Provide the (X, Y) coordinate of the cell's center where the given text is located.  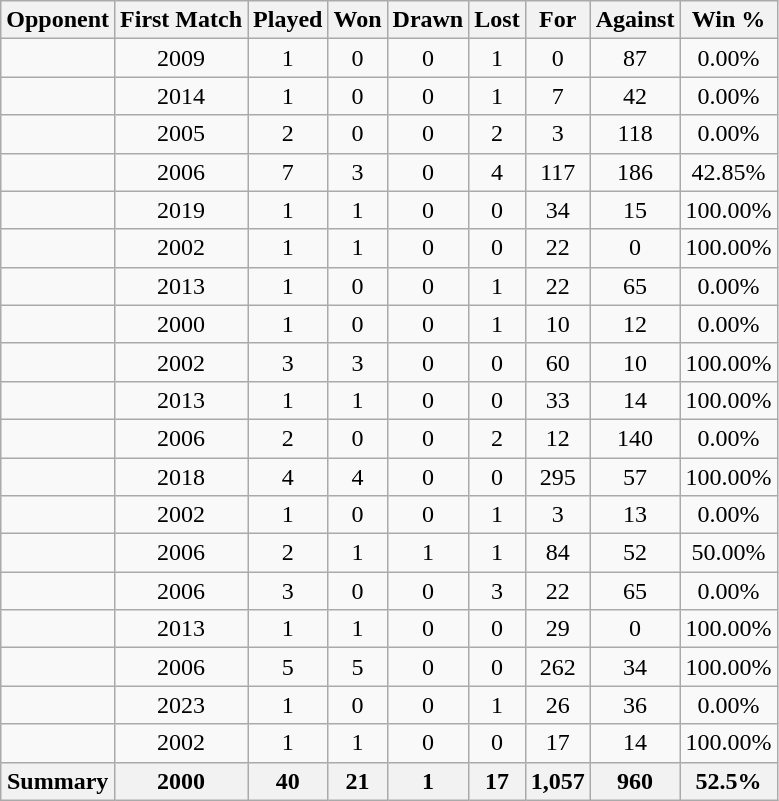
Summary (58, 781)
50.00% (728, 553)
84 (558, 553)
For (558, 20)
42 (635, 96)
26 (558, 705)
Lost (497, 20)
295 (558, 477)
40 (288, 781)
118 (635, 134)
Win % (728, 20)
First Match (182, 20)
36 (635, 705)
13 (635, 515)
87 (635, 58)
186 (635, 172)
2023 (182, 705)
60 (558, 362)
29 (558, 629)
33 (558, 400)
52.5% (728, 781)
42.85% (728, 172)
Against (635, 20)
1,057 (558, 781)
21 (358, 781)
57 (635, 477)
262 (558, 667)
Drawn (428, 20)
52 (635, 553)
140 (635, 438)
Played (288, 20)
2009 (182, 58)
2014 (182, 96)
117 (558, 172)
960 (635, 781)
15 (635, 210)
2019 (182, 210)
2018 (182, 477)
Opponent (58, 20)
Won (358, 20)
2005 (182, 134)
